Return the [X, Y] coordinate for the center point of the cell that contains the specified text.  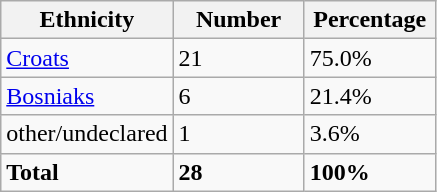
3.6% [370, 134]
other/undeclared [87, 134]
Croats [87, 58]
6 [238, 96]
28 [238, 172]
Ethnicity [87, 20]
21.4% [370, 96]
21 [238, 58]
Total [87, 172]
Bosniaks [87, 96]
1 [238, 134]
75.0% [370, 58]
Percentage [370, 20]
Number [238, 20]
100% [370, 172]
